Find where the given text appears and provide that cell's center as (x, y) coordinate. 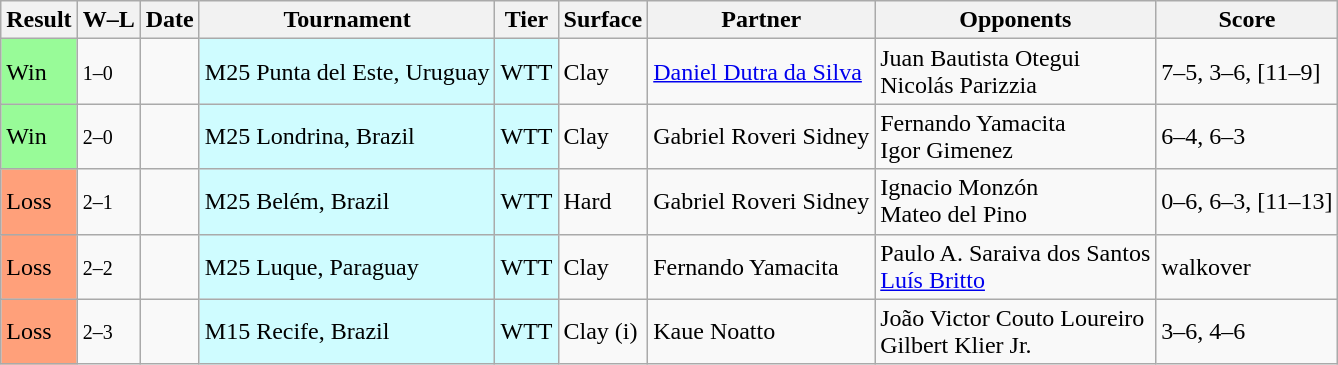
M25 Luque, Paraguay (347, 266)
Surface (603, 20)
Juan Bautista Otegui Nicolás Parizzia (1016, 72)
Hard (603, 202)
2–2 (108, 266)
M25 Belém, Brazil (347, 202)
Tier (526, 20)
M25 Punta del Este, Uruguay (347, 72)
2–3 (108, 332)
3–6, 4–6 (1247, 332)
Result (39, 20)
Ignacio Monzón Mateo del Pino (1016, 202)
Fernando Yamacita (762, 266)
João Victor Couto Loureiro Gilbert Klier Jr. (1016, 332)
W–L (108, 20)
2–1 (108, 202)
6–4, 6–3 (1247, 136)
Daniel Dutra da Silva (762, 72)
walkover (1247, 266)
Date (170, 20)
2–0 (108, 136)
Partner (762, 20)
Paulo A. Saraiva dos Santos Luís Britto (1016, 266)
0–6, 6–3, [11–13] (1247, 202)
Score (1247, 20)
Opponents (1016, 20)
Tournament (347, 20)
Clay (i) (603, 332)
7–5, 3–6, [11–9] (1247, 72)
Fernando Yamacita Igor Gimenez (1016, 136)
M15 Recife, Brazil (347, 332)
M25 Londrina, Brazil (347, 136)
Kaue Noatto (762, 332)
1–0 (108, 72)
